For the text-containing cell, return its midpoint in (x, y) coordinate format. 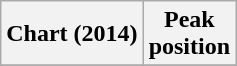
Chart (2014) (72, 34)
Peakposition (189, 34)
